Identify which cell holds the provided text, then report its [x, y] central coordinate. 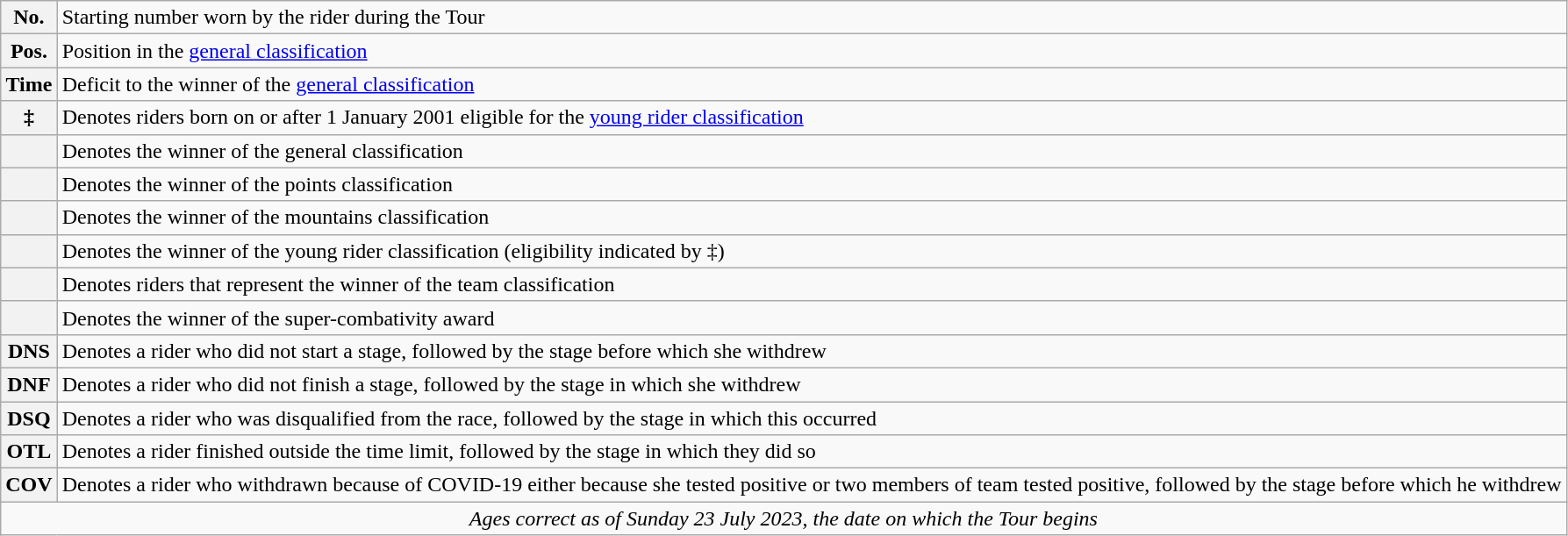
Denotes the winner of the super-combativity award [812, 318]
Denotes a rider who did not start a stage, followed by the stage before which she withdrew [812, 351]
Denotes a rider who did not finish a stage, followed by the stage in which she withdrew [812, 384]
Pos. [29, 51]
Denotes the winner of the young rider classification (eligibility indicated by ‡) [812, 251]
Starting number worn by the rider during the Tour [812, 18]
Denotes the winner of the general classification [812, 151]
Ages correct as of Sunday 23 July 2023, the date on which the Tour begins [784, 518]
Denotes riders born on or after 1 January 2001 eligible for the young rider classification [812, 118]
Denotes the winner of the mountains classification [812, 218]
Denotes a rider finished outside the time limit, followed by the stage in which they did so [812, 452]
Position in the general classification [812, 51]
OTL [29, 452]
Time [29, 84]
Denotes the winner of the points classification [812, 184]
Denotes a rider who was disqualified from the race, followed by the stage in which this occurred [812, 418]
‡ [29, 118]
DNF [29, 384]
DNS [29, 351]
DSQ [29, 418]
Denotes riders that represent the winner of the team classification [812, 284]
No. [29, 18]
COV [29, 485]
Deficit to the winner of the general classification [812, 84]
